Provide the (X, Y) coordinate of the cell's center where the given text is located.  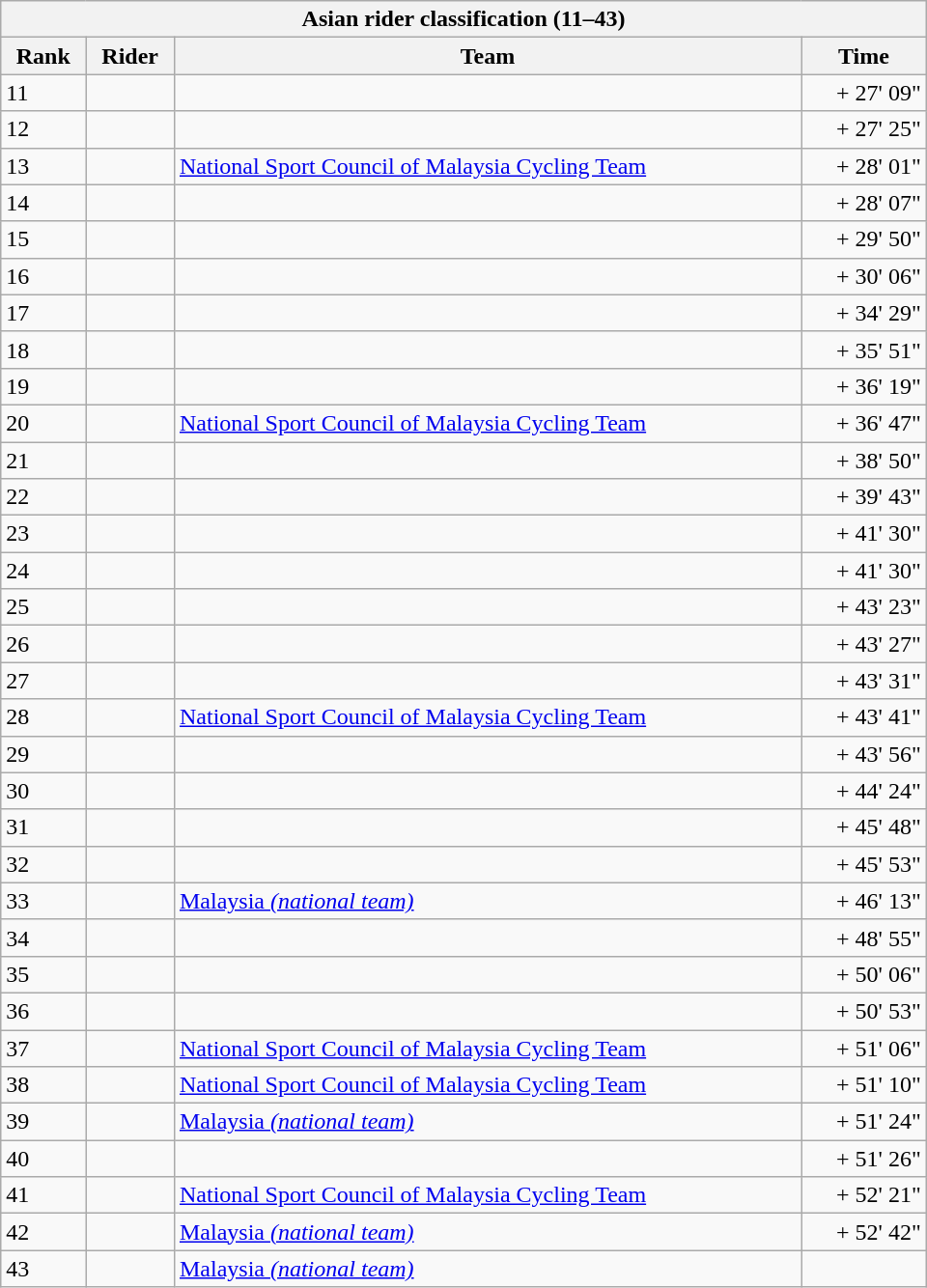
16 (43, 276)
+ 43' 41" (864, 717)
32 (43, 864)
+ 45' 48" (864, 827)
+ 43' 31" (864, 681)
+ 46' 13" (864, 901)
+ 27' 25" (864, 129)
Team (487, 56)
21 (43, 461)
+ 28' 01" (864, 166)
+ 43' 56" (864, 754)
11 (43, 93)
39 (43, 1122)
41 (43, 1195)
24 (43, 571)
26 (43, 644)
27 (43, 681)
+ 52' 21" (864, 1195)
38 (43, 1085)
43 (43, 1269)
+ 30' 06" (864, 276)
+ 29' 50" (864, 239)
+ 28' 07" (864, 203)
+ 50' 53" (864, 1011)
+ 51' 24" (864, 1122)
17 (43, 313)
34 (43, 938)
13 (43, 166)
15 (43, 239)
+ 39' 43" (864, 497)
22 (43, 497)
+ 52' 42" (864, 1232)
12 (43, 129)
30 (43, 791)
+ 38' 50" (864, 461)
+ 36' 19" (864, 386)
31 (43, 827)
37 (43, 1048)
20 (43, 423)
+ 43' 23" (864, 607)
19 (43, 386)
40 (43, 1159)
+ 51' 06" (864, 1048)
36 (43, 1011)
+ 27' 09" (864, 93)
+ 43' 27" (864, 644)
14 (43, 203)
28 (43, 717)
+ 44' 24" (864, 791)
18 (43, 350)
+ 51' 10" (864, 1085)
+ 45' 53" (864, 864)
+ 35' 51" (864, 350)
25 (43, 607)
Asian rider classification (11–43) (463, 19)
42 (43, 1232)
Time (864, 56)
23 (43, 534)
33 (43, 901)
+ 50' 06" (864, 974)
+ 51' 26" (864, 1159)
+ 48' 55" (864, 938)
Rider (130, 56)
35 (43, 974)
Rank (43, 56)
+ 36' 47" (864, 423)
29 (43, 754)
+ 34' 29" (864, 313)
